Detect which cell encompasses the target text, then output its [x, y] center coordinate. 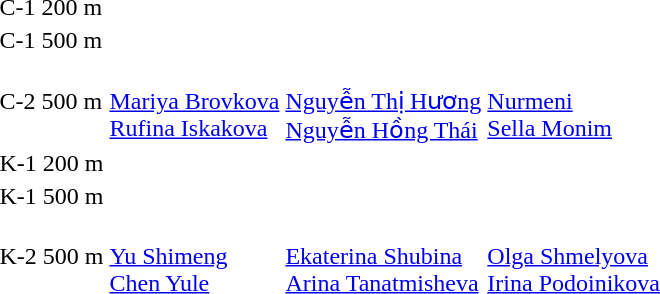
Mariya BrovkovaRufina Iskakova [194, 102]
Nguyễn Thị HươngNguyễn Hồng Thái [384, 102]
